Determine the (x, y) coordinate at the center of the cell enclosing the given text.  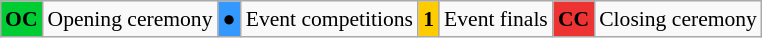
CC (574, 19)
Closing ceremony (678, 19)
1 (428, 19)
● (230, 19)
Event finals (496, 19)
OC (22, 19)
Opening ceremony (130, 19)
Event competitions (330, 19)
